Output the [X, Y] coordinate of the center of the cell containing the given text.  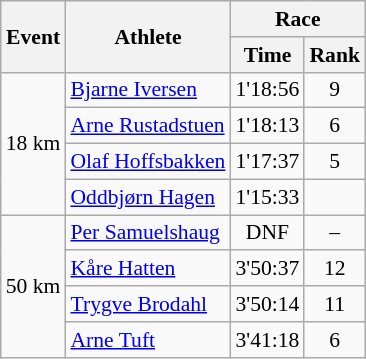
Rank [334, 55]
Trygve Brodahl [148, 304]
Kåre Hatten [148, 269]
Arne Rustadstuen [148, 126]
3'41:18 [267, 340]
5 [334, 162]
11 [334, 304]
Race [298, 19]
1'17:37 [267, 162]
Oddbjørn Hagen [148, 197]
50 km [34, 286]
1'18:56 [267, 90]
3'50:14 [267, 304]
Olaf Hoffsbakken [148, 162]
Bjarne Iversen [148, 90]
1'18:13 [267, 126]
Arne Tuft [148, 340]
Event [34, 36]
9 [334, 90]
Time [267, 55]
12 [334, 269]
3'50:37 [267, 269]
– [334, 233]
18 km [34, 143]
Athlete [148, 36]
Per Samuelshaug [148, 233]
DNF [267, 233]
1'15:33 [267, 197]
